Scan for the cell matching the given text and deliver its [X, Y] coordinate at center. 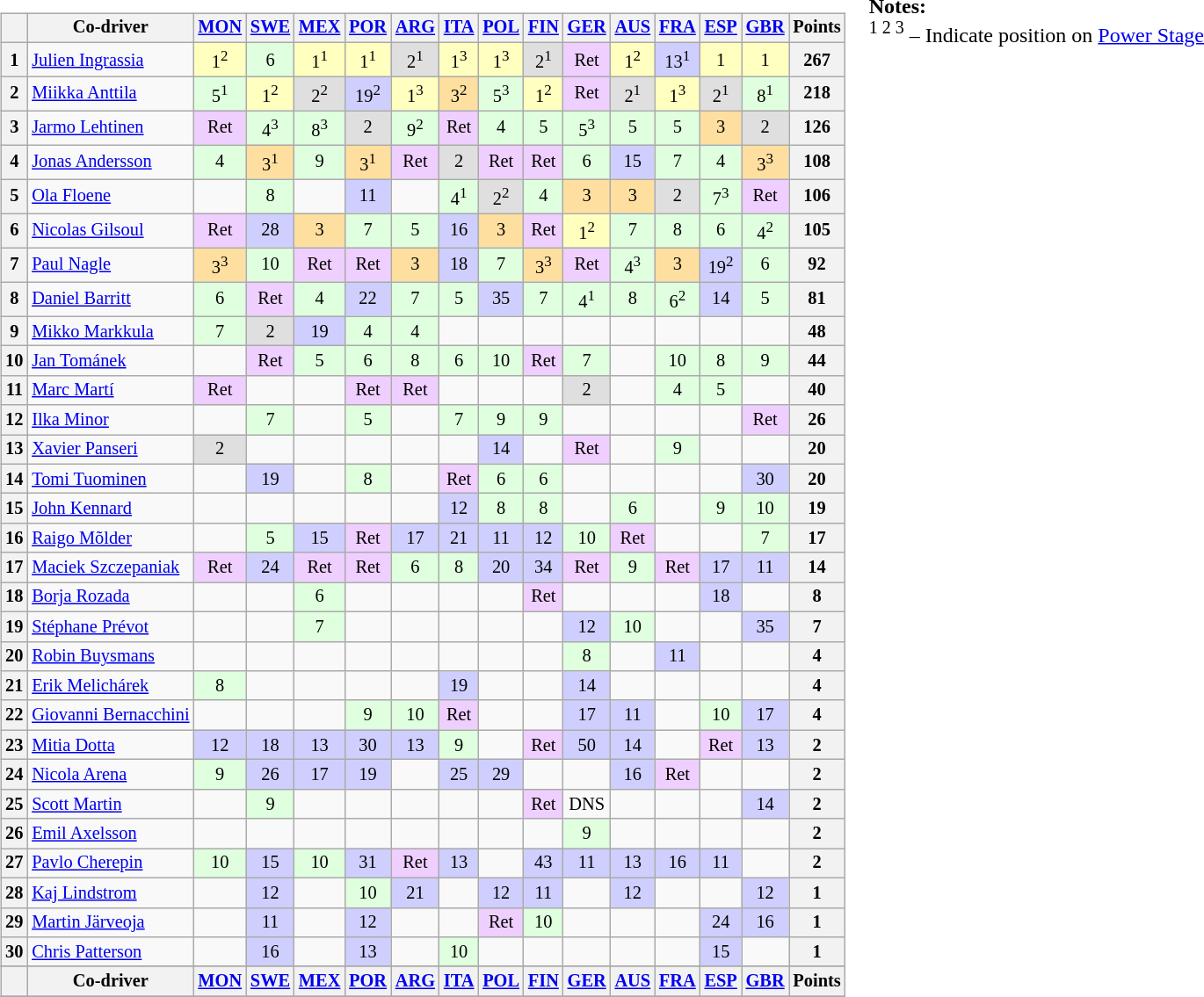
Mitia Dotta [111, 745]
Ola Floene [111, 197]
Scott Martin [111, 804]
105 [817, 230]
73 [721, 197]
267 [817, 60]
50 [587, 745]
34 [543, 567]
Emil Axelsson [111, 834]
DNS [587, 804]
42 [765, 230]
Tomi Tuominen [111, 479]
Nicola Arena [111, 775]
131 [678, 60]
John Kennard [111, 509]
32 [459, 93]
Robin Buysmans [111, 656]
62 [678, 299]
Erik Melichárek [111, 686]
Xavier Panseri [111, 450]
Jonas Andersson [111, 162]
Ilka Minor [111, 420]
51 [220, 93]
Jan Tománek [111, 361]
23 [14, 745]
Nicolas Gilsoul [111, 230]
Mikko Markkula [111, 331]
40 [817, 390]
Marc Martí [111, 390]
Borja Rozada [111, 597]
Kaj Lindstrom [111, 892]
Martin Järveoja [111, 922]
108 [817, 162]
126 [817, 128]
48 [817, 331]
Raigo Mõlder [111, 538]
Maciek Szczepaniak [111, 567]
Miikka Anttila [111, 93]
106 [817, 197]
Chris Patterson [111, 952]
Stéphane Prévot [111, 626]
218 [817, 93]
44 [817, 361]
Julien Ingrassia [111, 60]
Paul Nagle [111, 265]
Giovanni Bernacchini [111, 715]
Daniel Barritt [111, 299]
83 [320, 128]
Pavlo Cherepin [111, 863]
Jarmo Lehtinen [111, 128]
27 [14, 863]
